Output the [X, Y] coordinate of the center of the cell containing the given text.  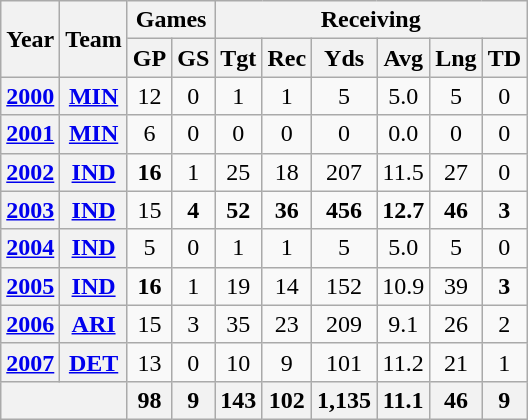
11.5 [404, 172]
GS [194, 58]
10 [238, 362]
ARI [94, 324]
2005 [30, 286]
2 [504, 324]
Team [94, 39]
152 [344, 286]
Rec [287, 58]
6 [149, 134]
207 [344, 172]
2004 [30, 248]
11.1 [404, 400]
23 [287, 324]
Tgt [238, 58]
Avg [404, 58]
Lng [456, 58]
12.7 [404, 210]
2003 [30, 210]
Games [170, 20]
11.2 [404, 362]
456 [344, 210]
Receiving [371, 20]
10.9 [404, 286]
Year [30, 39]
102 [287, 400]
TD [504, 58]
2000 [30, 96]
19 [238, 286]
25 [238, 172]
2006 [30, 324]
39 [456, 286]
13 [149, 362]
18 [287, 172]
21 [456, 362]
0.0 [404, 134]
52 [238, 210]
GP [149, 58]
209 [344, 324]
Yds [344, 58]
27 [456, 172]
98 [149, 400]
35 [238, 324]
2002 [30, 172]
36 [287, 210]
DET [94, 362]
14 [287, 286]
4 [194, 210]
12 [149, 96]
101 [344, 362]
2007 [30, 362]
143 [238, 400]
2001 [30, 134]
26 [456, 324]
1,135 [344, 400]
9.1 [404, 324]
